Identify which cell holds the provided text, then report its (x, y) central coordinate. 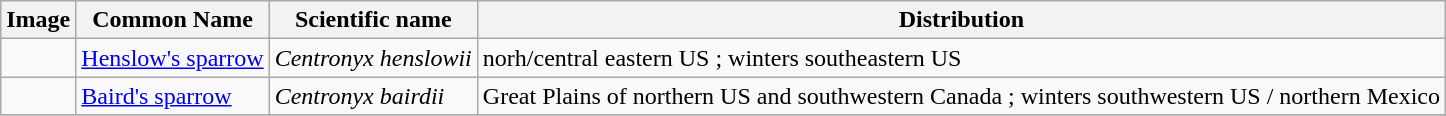
Scientific name (373, 20)
Centronyx bairdii (373, 96)
Baird's sparrow (172, 96)
Distribution (961, 20)
Common Name (172, 20)
norh/central eastern US ; winters southeastern US (961, 58)
Image (38, 20)
Centronyx henslowii (373, 58)
Great Plains of northern US and southwestern Canada ; winters southwestern US / northern Mexico (961, 96)
Henslow's sparrow (172, 58)
